Locate the cell with the specified text and output its [X, Y] center coordinate. 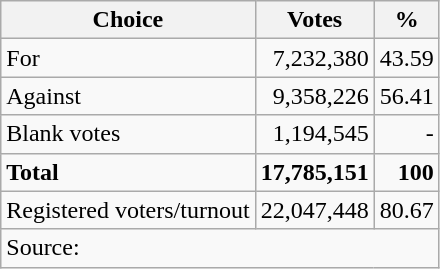
80.67 [406, 210]
- [406, 134]
56.41 [406, 96]
17,785,151 [314, 172]
Choice [128, 20]
Source: [220, 248]
% [406, 20]
22,047,448 [314, 210]
100 [406, 172]
Total [128, 172]
1,194,545 [314, 134]
7,232,380 [314, 58]
Votes [314, 20]
Against [128, 96]
Registered voters/turnout [128, 210]
43.59 [406, 58]
Blank votes [128, 134]
For [128, 58]
9,358,226 [314, 96]
